For the text-containing cell, return its midpoint in (X, Y) coordinate format. 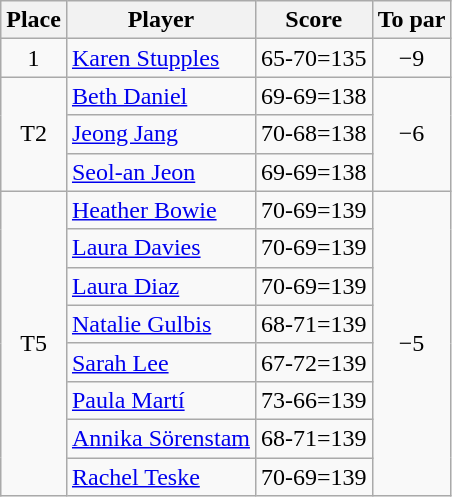
T5 (34, 343)
67-72=139 (314, 362)
Rachel Teske (160, 477)
Beth Daniel (160, 96)
Seol-an Jeon (160, 172)
Score (314, 20)
Player (160, 20)
73-66=139 (314, 400)
Place (34, 20)
70-68=138 (314, 134)
−9 (412, 58)
Jeong Jang (160, 134)
Annika Sörenstam (160, 438)
Karen Stupples (160, 58)
Sarah Lee (160, 362)
−5 (412, 343)
Laura Diaz (160, 286)
Natalie Gulbis (160, 324)
Laura Davies (160, 248)
To par (412, 20)
Paula Martí (160, 400)
Heather Bowie (160, 210)
65-70=135 (314, 58)
−6 (412, 134)
1 (34, 58)
T2 (34, 134)
